From the cell containing the given text, extract its center point as [X, Y] coordinate. 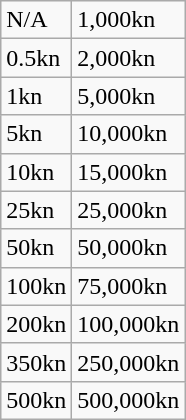
200kn [36, 324]
500kn [36, 400]
75,000kn [128, 286]
25kn [36, 210]
100,000kn [128, 324]
100kn [36, 286]
250,000kn [128, 362]
50,000kn [128, 248]
N/A [36, 20]
10kn [36, 172]
2,000kn [128, 58]
500,000kn [128, 400]
0.5kn [36, 58]
50kn [36, 248]
1,000kn [128, 20]
10,000kn [128, 134]
5kn [36, 134]
1kn [36, 96]
350kn [36, 362]
5,000kn [128, 96]
15,000kn [128, 172]
25,000kn [128, 210]
